Determine the (X, Y) coordinate at the center of the cell enclosing the given text.  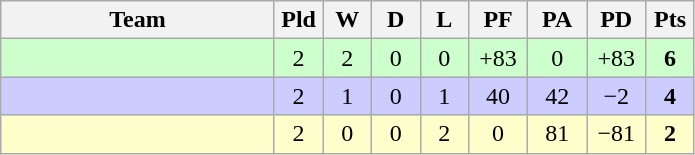
Pld (298, 20)
PA (558, 20)
PD (616, 20)
40 (498, 96)
PF (498, 20)
D (396, 20)
4 (670, 96)
Team (138, 20)
L (444, 20)
W (348, 20)
81 (558, 134)
−2 (616, 96)
42 (558, 96)
6 (670, 58)
−81 (616, 134)
Pts (670, 20)
